Output the [X, Y] coordinate of the center of the cell containing the given text.  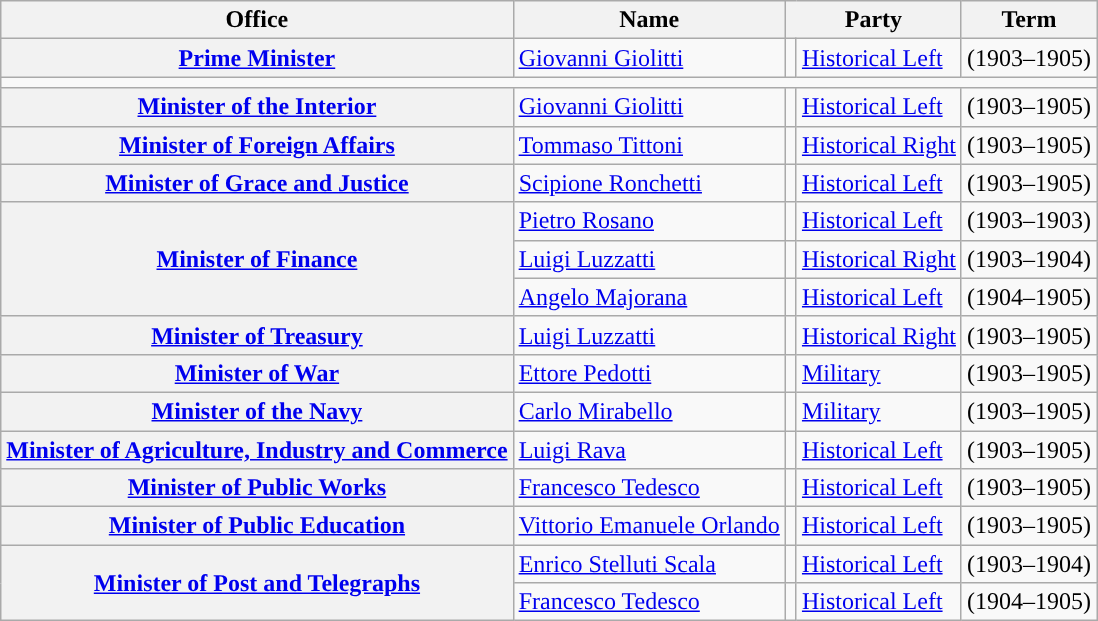
Minister of the Navy [257, 411]
Minister of Finance [257, 259]
Prime Minister [257, 58]
Carlo Mirabello [649, 411]
Luigi Rava [649, 449]
Party [873, 20]
Minister of War [257, 373]
Minister of the Interior [257, 107]
Minister of Public Works [257, 488]
Term [1028, 20]
Angelo Majorana [649, 297]
Ettore Pedotti [649, 373]
Scipione Ronchetti [649, 183]
(1903–1903) [1028, 221]
Minister of Agriculture, Industry and Commerce [257, 449]
Name [649, 20]
Minister of Foreign Affairs [257, 145]
Tommaso Tittoni [649, 145]
Minister of Grace and Justice [257, 183]
Office [257, 20]
Enrico Stelluti Scala [649, 564]
Vittorio Emanuele Orlando [649, 526]
Pietro Rosano [649, 221]
Minister of Post and Telegraphs [257, 583]
Minister of Public Education [257, 526]
Minister of Treasury [257, 335]
